Output the (X, Y) coordinate of the center of the cell containing the given text.  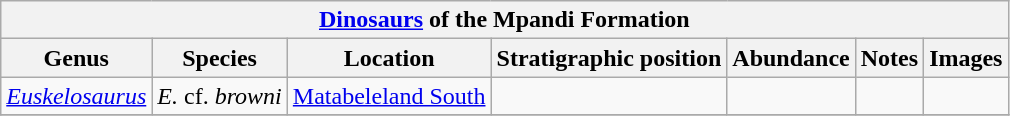
Euskelosaurus (76, 96)
Matabeleland South (389, 96)
E. cf. browni (220, 96)
Images (966, 58)
Notes (889, 58)
Genus (76, 58)
Dinosaurs of the Mpandi Formation (504, 20)
Location (389, 58)
Stratigraphic position (609, 58)
Species (220, 58)
Abundance (791, 58)
